Search for the cell housing the specified text and yield its [X, Y] center coordinate. 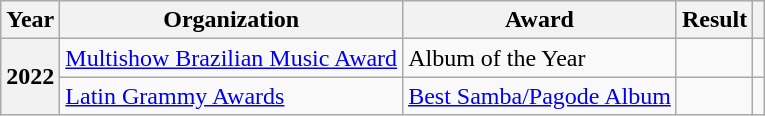
Award [540, 20]
Year [30, 20]
Best Samba/Pagode Album [540, 96]
2022 [30, 77]
Result [714, 20]
Album of the Year [540, 58]
Multishow Brazilian Music Award [232, 58]
Organization [232, 20]
Latin Grammy Awards [232, 96]
